Return the [x, y] coordinate for the center point of the cell that contains the specified text.  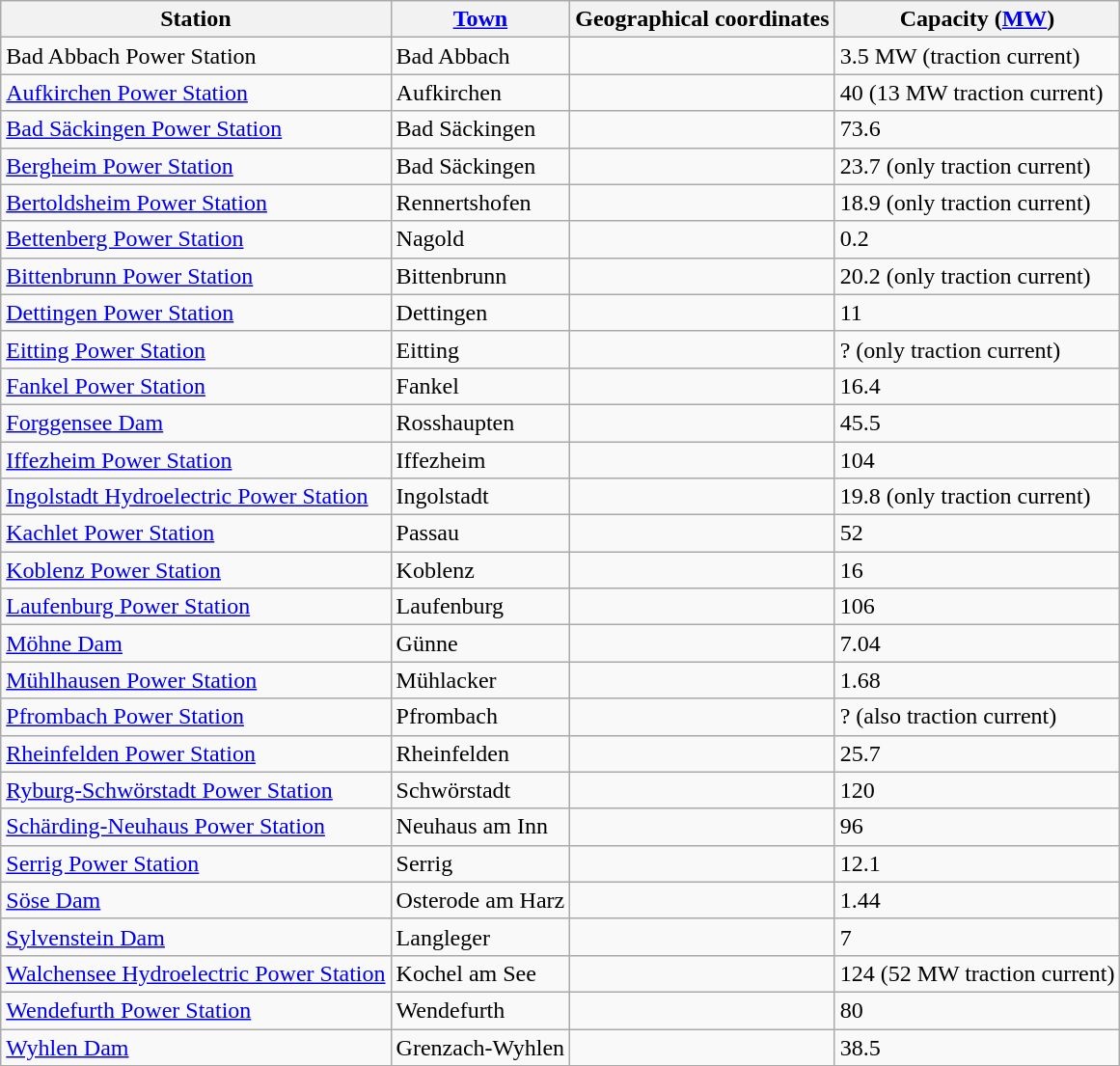
40 (13 MW traction current) [977, 93]
Mühlacker [480, 680]
1.68 [977, 680]
Bad Säckingen Power Station [196, 129]
Dettingen Power Station [196, 313]
Fankel [480, 386]
45.5 [977, 423]
Pfrombach Power Station [196, 717]
16 [977, 570]
Pfrombach [480, 717]
20.2 (only traction current) [977, 276]
Bittenbrunn [480, 276]
Langleger [480, 937]
25.7 [977, 753]
Koblenz Power Station [196, 570]
Aufkirchen [480, 93]
Schärding-Neuhaus Power Station [196, 827]
Bad Abbach [480, 56]
96 [977, 827]
Bad Abbach Power Station [196, 56]
Fankel Power Station [196, 386]
Söse Dam [196, 900]
? (only traction current) [977, 349]
120 [977, 790]
7 [977, 937]
Grenzach-Wyhlen [480, 1047]
Eitting [480, 349]
Aufkirchen Power Station [196, 93]
16.4 [977, 386]
Osterode am Harz [480, 900]
73.6 [977, 129]
11 [977, 313]
Sylvenstein Dam [196, 937]
18.9 (only traction current) [977, 203]
Station [196, 19]
Ingolstadt Hydroelectric Power Station [196, 497]
19.8 (only traction current) [977, 497]
Ingolstadt [480, 497]
Kochel am See [480, 973]
Rennertshofen [480, 203]
Wendefurth Power Station [196, 1010]
80 [977, 1010]
Rheinfelden [480, 753]
Rosshaupten [480, 423]
Serrig [480, 863]
Walchensee Hydroelectric Power Station [196, 973]
Kachlet Power Station [196, 533]
Bergheim Power Station [196, 166]
Wyhlen Dam [196, 1047]
Eitting Power Station [196, 349]
Dettingen [480, 313]
23.7 (only traction current) [977, 166]
Bittenbrunn Power Station [196, 276]
Laufenburg [480, 607]
Ryburg-Schwörstadt Power Station [196, 790]
Forggensee Dam [196, 423]
38.5 [977, 1047]
Laufenburg Power Station [196, 607]
Town [480, 19]
124 (52 MW traction current) [977, 973]
Passau [480, 533]
Neuhaus am Inn [480, 827]
Wendefurth [480, 1010]
Capacity (MW) [977, 19]
Mühlhausen Power Station [196, 680]
? (also traction current) [977, 717]
Nagold [480, 239]
Bertoldsheim Power Station [196, 203]
Günne [480, 643]
Bettenberg Power Station [196, 239]
104 [977, 460]
52 [977, 533]
Serrig Power Station [196, 863]
Iffezheim Power Station [196, 460]
0.2 [977, 239]
Möhne Dam [196, 643]
3.5 MW (traction current) [977, 56]
1.44 [977, 900]
Koblenz [480, 570]
Iffezheim [480, 460]
12.1 [977, 863]
Geographical coordinates [702, 19]
Rheinfelden Power Station [196, 753]
Schwörstadt [480, 790]
7.04 [977, 643]
106 [977, 607]
